Return (X, Y) of the center of cell containing provided text 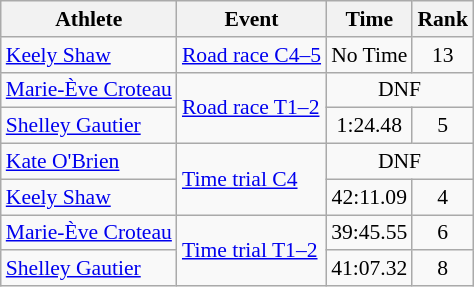
Time trial T1–2 (252, 250)
Road race C4–5 (252, 55)
6 (442, 233)
8 (442, 269)
5 (442, 126)
39:45.55 (369, 233)
Rank (442, 19)
13 (442, 55)
Road race T1–2 (252, 108)
Time (369, 19)
Event (252, 19)
4 (442, 197)
1:24.48 (369, 126)
42:11.09 (369, 197)
No Time (369, 55)
Athlete (89, 19)
41:07.32 (369, 269)
Kate O'Brien (89, 162)
Time trial C4 (252, 180)
